Identify which cell holds the provided text, then report its (X, Y) central coordinate. 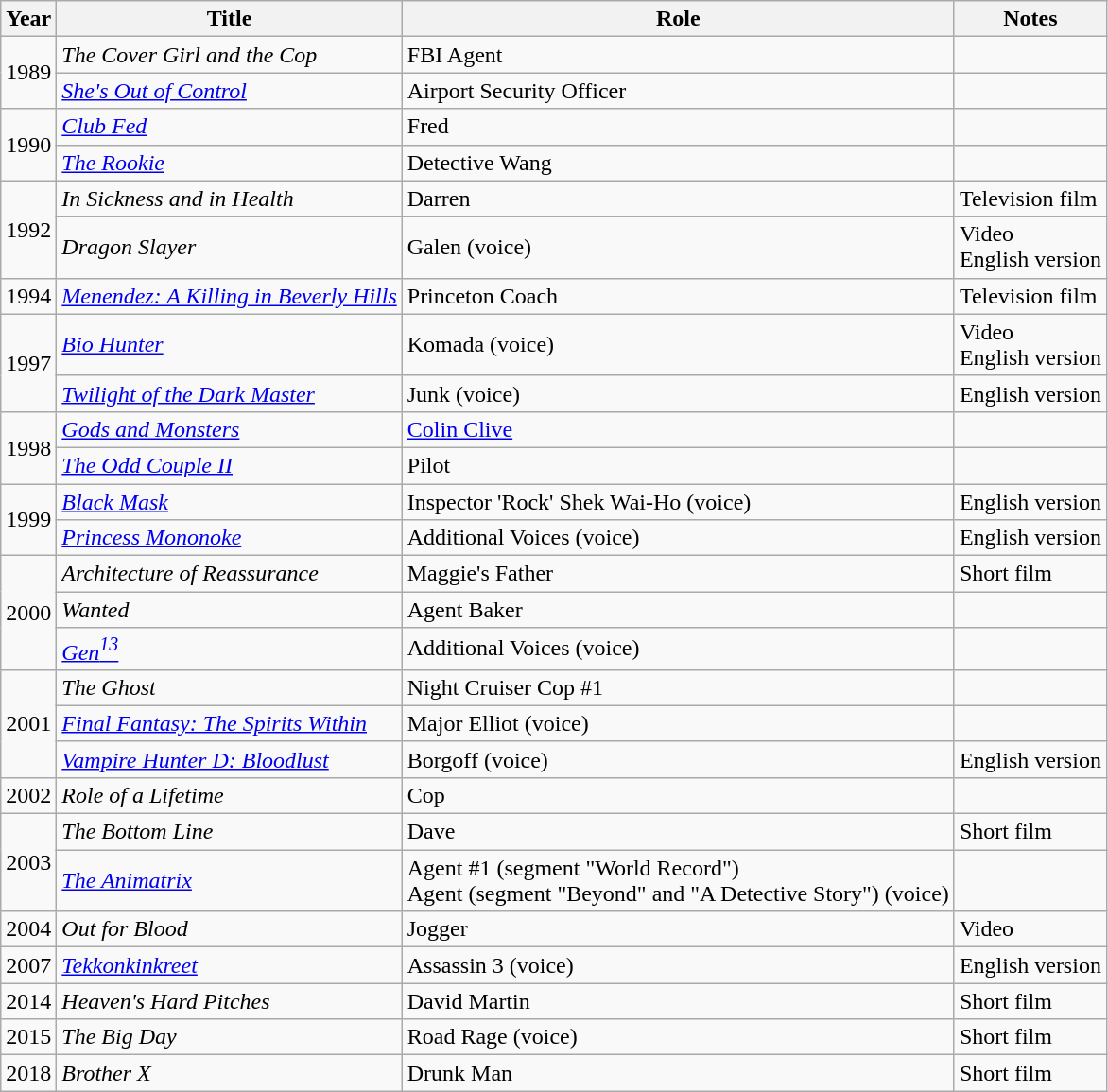
2015 (28, 1037)
Out for Blood (229, 929)
1997 (28, 363)
1998 (28, 447)
Brother X (229, 1073)
Fred (678, 127)
Komada (voice) (678, 344)
Drunk Man (678, 1073)
Cop (678, 795)
Notes (1030, 19)
Detective Wang (678, 163)
Princeton Coach (678, 296)
Night Cruiser Cop #1 (678, 687)
Menendez: A Killing in Beverly Hills (229, 296)
The Ghost (229, 687)
Role (678, 19)
David Martin (678, 1001)
Major Elliot (voice) (678, 723)
Assassin 3 (voice) (678, 965)
The Big Day (229, 1037)
2007 (28, 965)
She's Out of Control (229, 91)
Airport Security Officer (678, 91)
1989 (28, 73)
Road Rage (voice) (678, 1037)
Black Mask (229, 502)
Princess Mononoke (229, 538)
Maggie's Father (678, 574)
Galen (voice) (678, 248)
Agent #1 (segment "World Record")Agent (segment "Beyond" and "A Detective Story") (voice) (678, 881)
Final Fantasy: The Spirits Within (229, 723)
Video (1030, 929)
Borgoff (voice) (678, 759)
Architecture of Reassurance (229, 574)
Role of a Lifetime (229, 795)
Darren (678, 199)
Pilot (678, 465)
The Cover Girl and the Cop (229, 55)
2001 (28, 723)
Gen13 (229, 649)
Jogger (678, 929)
Vampire Hunter D: Bloodlust (229, 759)
2018 (28, 1073)
Tekkonkinkreet (229, 965)
Dave (678, 832)
Twilight of the Dark Master (229, 393)
Year (28, 19)
1999 (28, 520)
FBI Agent (678, 55)
Junk (voice) (678, 393)
1990 (28, 145)
2004 (28, 929)
Colin Clive (678, 429)
Gods and Monsters (229, 429)
1994 (28, 296)
1992 (28, 229)
2000 (28, 613)
2002 (28, 795)
The Odd Couple II (229, 465)
The Rookie (229, 163)
Heaven's Hard Pitches (229, 1001)
Dragon Slayer (229, 248)
Agent Baker (678, 610)
Title (229, 19)
The Bottom Line (229, 832)
Club Fed (229, 127)
Wanted (229, 610)
2003 (28, 862)
Inspector 'Rock' Shek Wai-Ho (voice) (678, 502)
Bio Hunter (229, 344)
The Animatrix (229, 881)
2014 (28, 1001)
In Sickness and in Health (229, 199)
